For the text-containing cell, return its midpoint in (x, y) coordinate format. 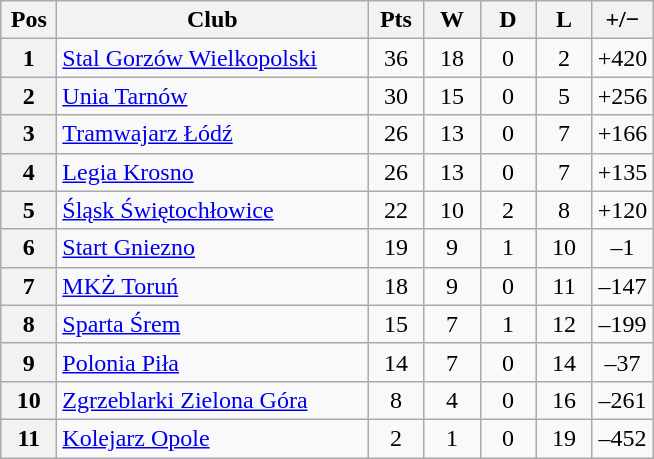
Zgrzeblarki Zielona Góra (212, 400)
+135 (622, 172)
Legia Krosno (212, 172)
16 (564, 400)
MKŻ Toruń (212, 286)
6 (29, 248)
D (508, 20)
–261 (622, 400)
Start Gniezno (212, 248)
Unia Tarnów (212, 96)
–452 (622, 438)
–37 (622, 362)
Pos (29, 20)
–199 (622, 324)
Śląsk Świętochłowice (212, 210)
Tramwajarz Łódź (212, 134)
Stal Gorzów Wielkopolski (212, 58)
+166 (622, 134)
L (564, 20)
–1 (622, 248)
–147 (622, 286)
+420 (622, 58)
Polonia Piła (212, 362)
+/− (622, 20)
+120 (622, 210)
36 (396, 58)
Kolejarz Opole (212, 438)
12 (564, 324)
Sparta Śrem (212, 324)
W (452, 20)
30 (396, 96)
22 (396, 210)
3 (29, 134)
+256 (622, 96)
Pts (396, 20)
Club (212, 20)
